Output the [X, Y] coordinate of the center of the cell containing the given text.  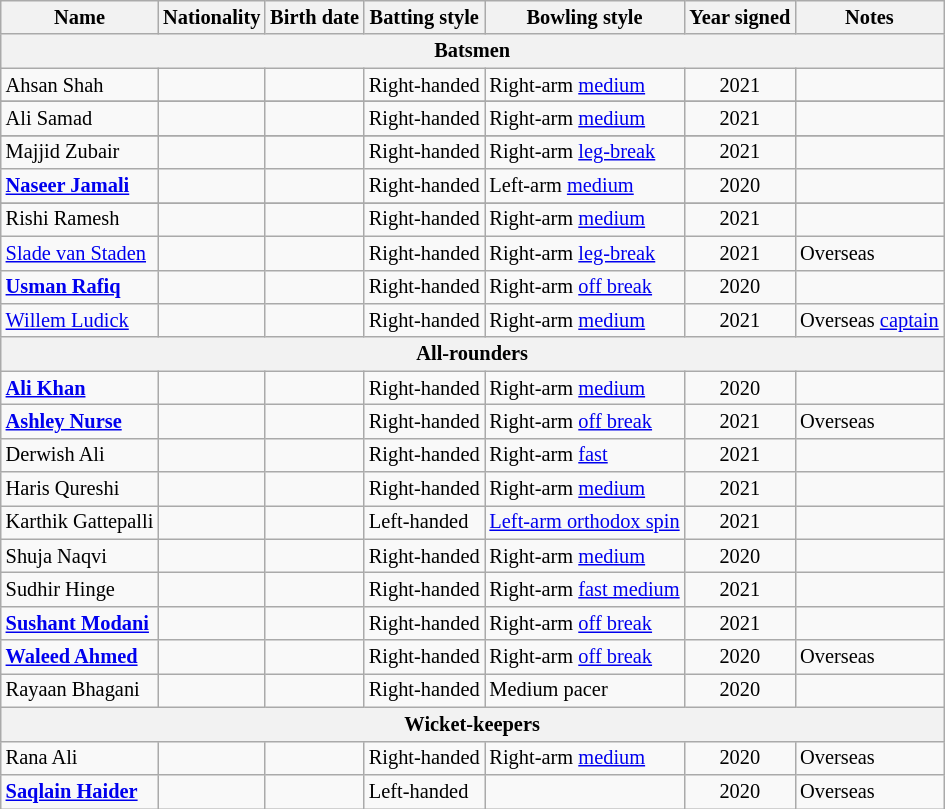
Naseer Jamali [80, 186]
Karthik Gattepalli [80, 522]
Willem Ludick [80, 320]
Usman Rafiq [80, 287]
Rayaan Bhagani [80, 690]
Name [80, 17]
Majjid Zubair [80, 152]
Ashley Nurse [80, 421]
Right-arm fast medium [585, 589]
Notes [869, 17]
Sudhir Hinge [80, 589]
Slade van Staden [80, 253]
Saqlain Haider [80, 791]
Medium pacer [585, 690]
Year signed [740, 17]
Haris Qureshi [80, 489]
Nationality [212, 17]
Left-arm medium [585, 186]
Rana Ali [80, 758]
Overseas captain [869, 320]
Ali Khan [80, 388]
Derwish Ali [80, 455]
Batting style [424, 17]
All-rounders [472, 354]
Birth date [314, 17]
Bowling style [585, 17]
Batsmen [472, 51]
Ahsan Shah [80, 85]
Rishi Ramesh [80, 219]
Sushant Modani [80, 623]
Left-arm orthodox spin [585, 522]
Waleed Ahmed [80, 657]
Wicket-keepers [472, 724]
Ali Samad [80, 118]
Right-arm fast [585, 455]
Shuja Naqvi [80, 556]
